Identify which cell holds the provided text, then report its (x, y) central coordinate. 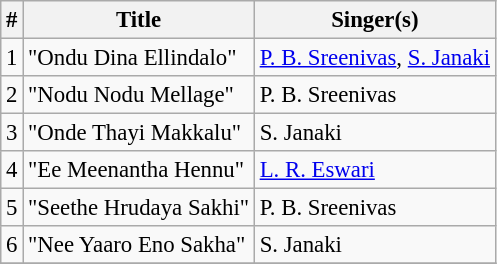
L. R. Eswari (374, 170)
1 (12, 58)
"Nodu Nodu Mellage" (139, 95)
P. B. Sreenivas, S. Janaki (374, 58)
"Onde Thayi Makkalu" (139, 133)
"Ondu Dina Ellindalo" (139, 58)
"Seethe Hrudaya Sakhi" (139, 208)
"Ee Meenantha Hennu" (139, 170)
4 (12, 170)
5 (12, 208)
6 (12, 245)
3 (12, 133)
2 (12, 95)
# (12, 20)
"Nee Yaaro Eno Sakha" (139, 245)
Title (139, 20)
Singer(s) (374, 20)
